Provide the [x, y] coordinate of the cell's center where the given text is located.  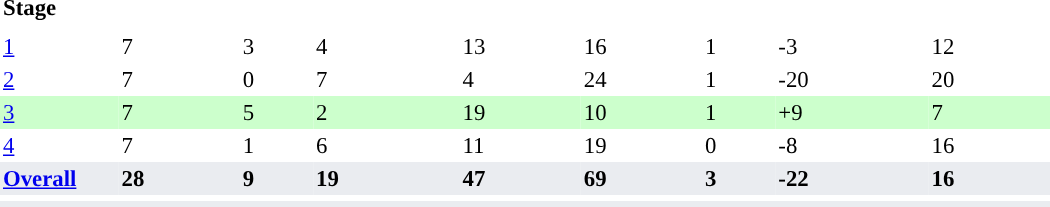
28 [178, 178]
12 [990, 46]
5 [276, 112]
69 [642, 178]
-8 [852, 146]
24 [642, 80]
11 [520, 146]
20 [990, 80]
13 [520, 46]
-3 [852, 46]
9 [276, 178]
-22 [852, 178]
10 [642, 112]
+9 [852, 112]
47 [520, 178]
Overall [59, 178]
6 [374, 146]
-20 [852, 80]
